Output the (X, Y) coordinate of the center of the cell containing the given text.  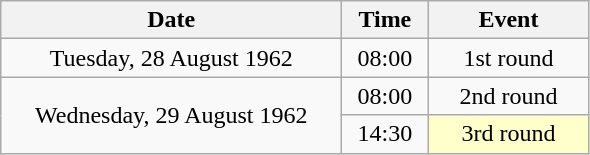
2nd round (508, 96)
Time (385, 20)
1st round (508, 58)
3rd round (508, 134)
Tuesday, 28 August 1962 (172, 58)
Date (172, 20)
Wednesday, 29 August 1962 (172, 115)
Event (508, 20)
14:30 (385, 134)
